Extract the (x, y) coordinate from the center of the cell holding the provided text.  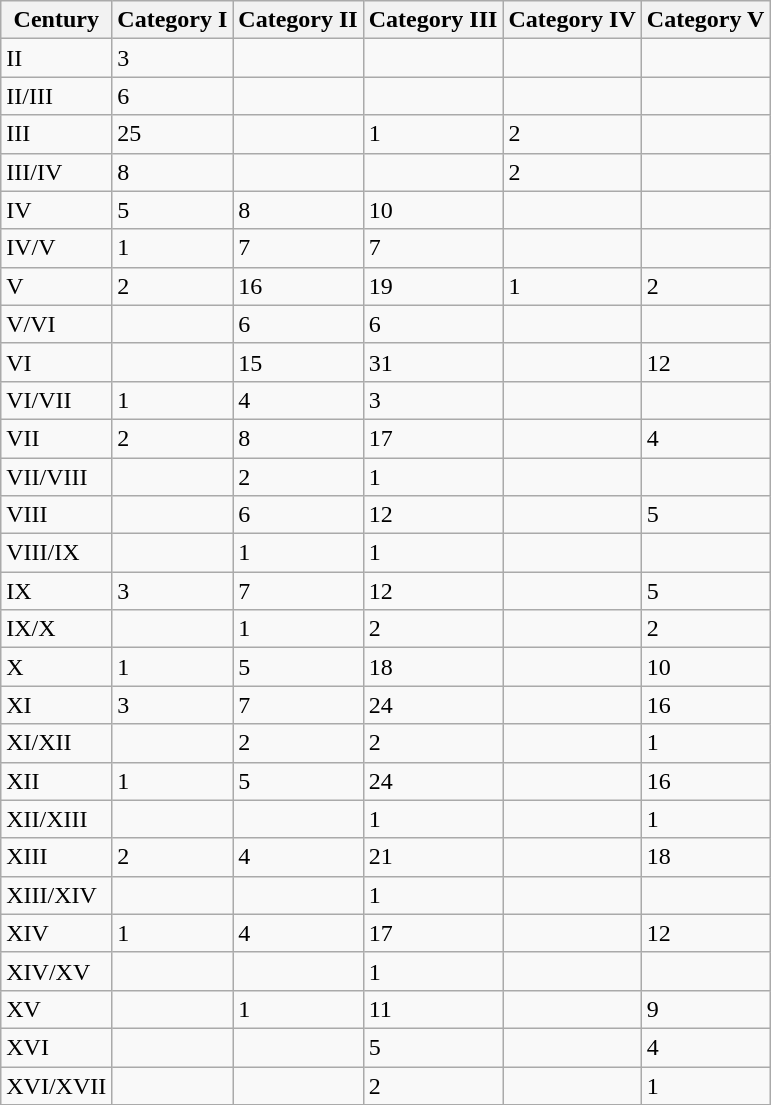
II/III (56, 96)
VIII (56, 515)
X (56, 667)
IV/V (56, 248)
XIV (56, 933)
Category III (433, 20)
III/IV (56, 172)
XIII (56, 857)
XII (56, 781)
IX/X (56, 629)
III (56, 134)
XIV/XV (56, 971)
XIII/XIV (56, 895)
15 (298, 362)
VI (56, 362)
XVI (56, 1047)
Category V (706, 20)
VII (56, 438)
19 (433, 286)
XV (56, 1009)
Century (56, 20)
IX (56, 591)
VIII/IX (56, 553)
V (56, 286)
25 (172, 134)
VII/VIII (56, 477)
XII/XIII (56, 819)
11 (433, 1009)
21 (433, 857)
XI (56, 705)
XI/XII (56, 743)
31 (433, 362)
Category II (298, 20)
V/VI (56, 324)
IV (56, 210)
II (56, 58)
Category IV (572, 20)
Category I (172, 20)
9 (706, 1009)
VI/VII (56, 400)
XVI/XVII (56, 1085)
